Return [x, y] of the center of cell containing provided text 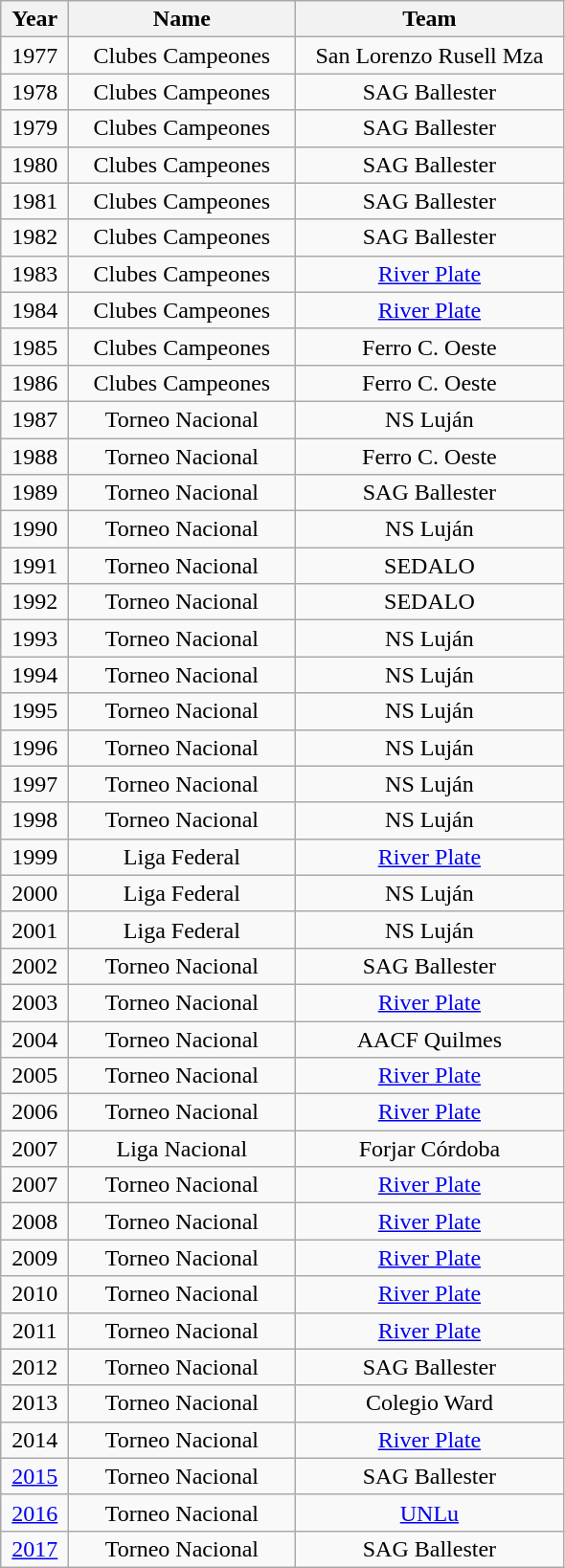
1988 [34, 457]
Colegio Ward [429, 1403]
1999 [34, 857]
1982 [34, 237]
Name [182, 19]
2012 [34, 1367]
2013 [34, 1403]
1983 [34, 274]
1994 [34, 675]
Liga Nacional [182, 1149]
1995 [34, 711]
1996 [34, 748]
2008 [34, 1221]
1989 [34, 493]
AACF Quilmes [429, 1039]
2016 [34, 1512]
2014 [34, 1440]
2010 [34, 1294]
Team [429, 19]
2009 [34, 1258]
1984 [34, 310]
2000 [34, 893]
Year [34, 19]
1991 [34, 566]
2017 [34, 1549]
1986 [34, 383]
1980 [34, 165]
2011 [34, 1331]
2002 [34, 966]
1997 [34, 784]
2004 [34, 1039]
Forjar Córdoba [429, 1149]
1990 [34, 529]
1998 [34, 820]
1992 [34, 602]
San Lorenzo Rusell Mza [429, 56]
1987 [34, 419]
UNLu [429, 1512]
1978 [34, 92]
1979 [34, 128]
2015 [34, 1476]
1977 [34, 56]
1985 [34, 347]
1981 [34, 201]
2005 [34, 1076]
2006 [34, 1112]
2001 [34, 930]
2003 [34, 1002]
1993 [34, 638]
